For the text-containing cell, return its midpoint in [X, Y] coordinate format. 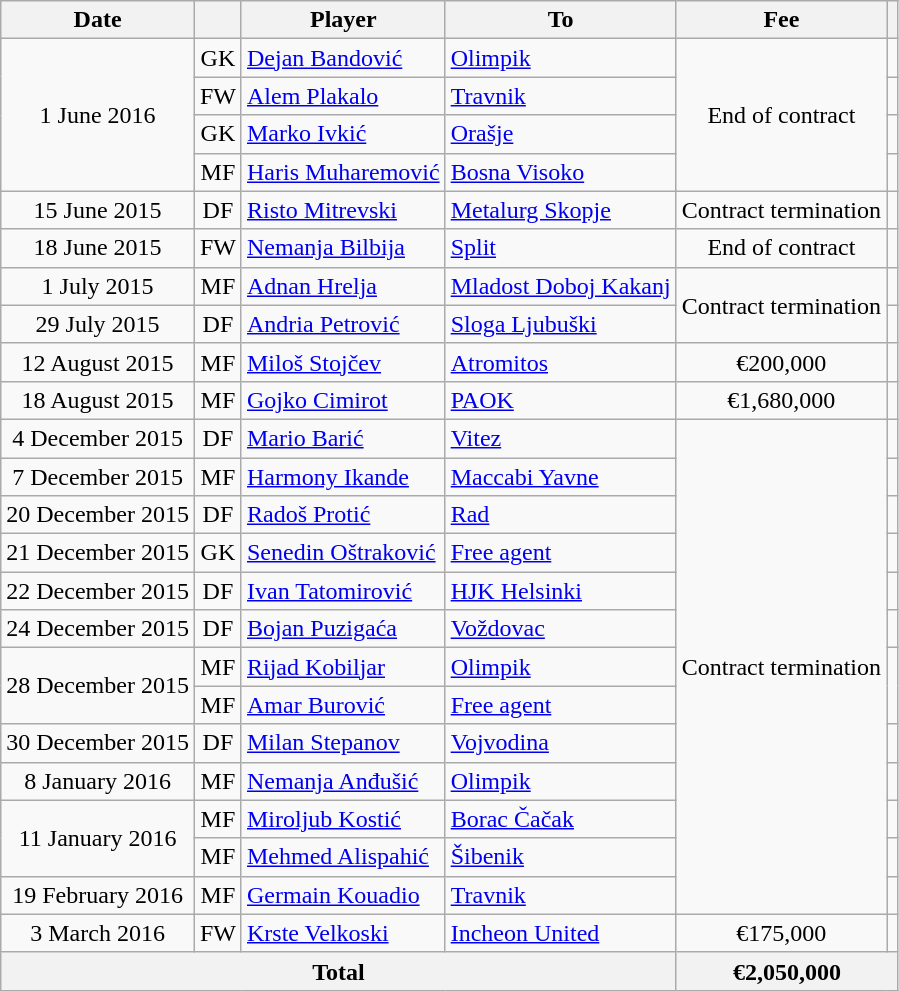
4 December 2015 [98, 438]
Haris Muharemović [343, 172]
Senedin Oštraković [343, 553]
Borac Čačak [560, 819]
Bojan Puzigaća [343, 629]
Mehmed Alispahić [343, 857]
7 December 2015 [98, 477]
Harmony Ikande [343, 477]
Germain Kouadio [343, 895]
Radoš Protić [343, 515]
Metalurg Skopje [560, 210]
Krste Velkoski [343, 933]
Maccabi Yavne [560, 477]
Alem Plakalo [343, 96]
Voždovac [560, 629]
Milan Stepanov [343, 743]
28 December 2015 [98, 686]
Date [98, 20]
PAOK [560, 400]
Vojvodina [560, 743]
Vitez [560, 438]
Dejan Bandović [343, 58]
29 July 2015 [98, 324]
Total [338, 971]
Mladost Doboj Kakanj [560, 286]
Sloga Ljubuški [560, 324]
15 June 2015 [98, 210]
1 July 2015 [98, 286]
Incheon United [560, 933]
€2,050,000 [786, 971]
Adnan Hrelja [343, 286]
11 January 2016 [98, 838]
Fee [781, 20]
Marko Ivkić [343, 134]
8 January 2016 [98, 781]
22 December 2015 [98, 591]
€175,000 [781, 933]
Mario Barić [343, 438]
€200,000 [781, 362]
Miloš Stojčev [343, 362]
Ivan Tatomirović [343, 591]
Miroljub Kostić [343, 819]
24 December 2015 [98, 629]
21 December 2015 [98, 553]
Šibenik [560, 857]
19 February 2016 [98, 895]
Player [343, 20]
Orašje [560, 134]
HJK Helsinki [560, 591]
18 August 2015 [98, 400]
To [560, 20]
Bosna Visoko [560, 172]
30 December 2015 [98, 743]
Gojko Cimirot [343, 400]
Nemanja Anđušić [343, 781]
12 August 2015 [98, 362]
18 June 2015 [98, 248]
20 December 2015 [98, 515]
Nemanja Bilbija [343, 248]
1 June 2016 [98, 115]
Amar Burović [343, 705]
Rad [560, 515]
Atromitos [560, 362]
Risto Mitrevski [343, 210]
Split [560, 248]
Rijad Kobiljar [343, 667]
3 March 2016 [98, 933]
Andria Petrović [343, 324]
€1,680,000 [781, 400]
